Capture the cell that displays the provided text and extract its (X, Y) central coordinate. 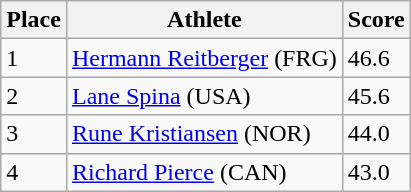
44.0 (376, 134)
1 (34, 58)
Score (376, 20)
2 (34, 96)
3 (34, 134)
Athlete (204, 20)
Richard Pierce (CAN) (204, 172)
Lane Spina (USA) (204, 96)
Hermann Reitberger (FRG) (204, 58)
45.6 (376, 96)
43.0 (376, 172)
Place (34, 20)
4 (34, 172)
46.6 (376, 58)
Rune Kristiansen (NOR) (204, 134)
